Identify which cell holds the provided text, then report its (X, Y) central coordinate. 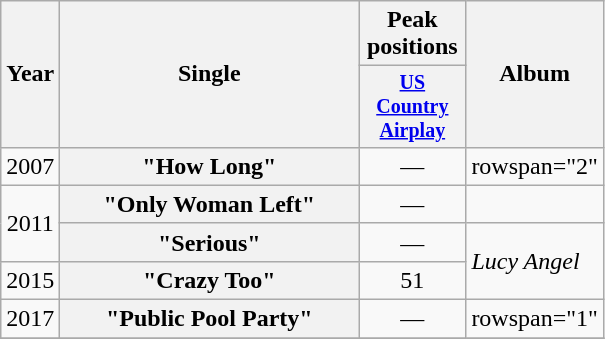
2015 (30, 280)
US Country Airplay (412, 106)
2007 (30, 166)
2017 (30, 319)
Peak positions (412, 34)
"Crazy Too" (210, 280)
Year (30, 74)
Single (210, 74)
"How Long" (210, 166)
"Serious" (210, 242)
"Only Woman Left" (210, 204)
"Public Pool Party" (210, 319)
2011 (30, 223)
rowspan="1" (535, 319)
51 (412, 280)
rowspan="2" (535, 166)
Lucy Angel (535, 261)
Album (535, 74)
